For the text-containing cell, return its midpoint in (X, Y) coordinate format. 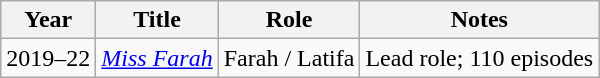
Miss Farah (157, 58)
Year (48, 20)
Lead role; 110 episodes (480, 58)
Title (157, 20)
Farah / Latifa (289, 58)
Role (289, 20)
2019–22 (48, 58)
Notes (480, 20)
